Locate the cell with the specified text and output its [X, Y] center coordinate. 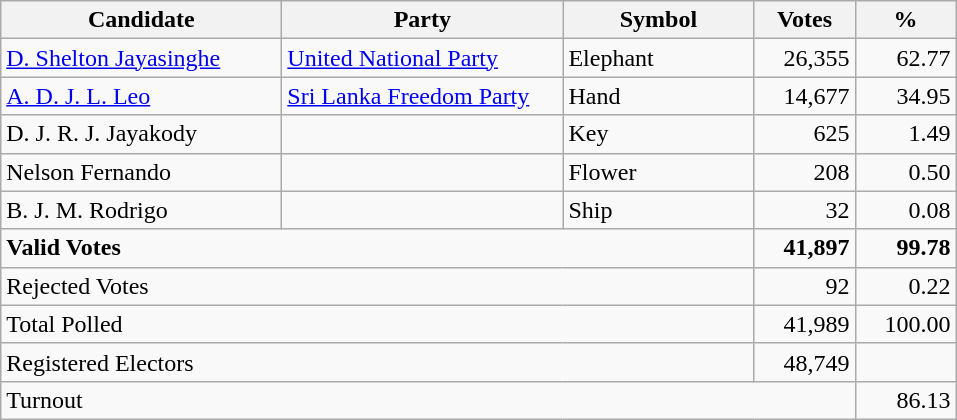
Votes [804, 20]
D. Shelton Jayasinghe [142, 58]
48,749 [804, 362]
32 [804, 210]
% [906, 20]
208 [804, 172]
625 [804, 134]
Candidate [142, 20]
99.78 [906, 248]
Party [422, 20]
100.00 [906, 324]
14,677 [804, 96]
0.50 [906, 172]
Turnout [428, 400]
Valid Votes [378, 248]
Key [658, 134]
41,897 [804, 248]
Sri Lanka Freedom Party [422, 96]
Flower [658, 172]
26,355 [804, 58]
Symbol [658, 20]
86.13 [906, 400]
Total Polled [378, 324]
Nelson Fernando [142, 172]
United National Party [422, 58]
0.08 [906, 210]
D. J. R. J. Jayakody [142, 134]
Registered Electors [378, 362]
B. J. M. Rodrigo [142, 210]
1.49 [906, 134]
62.77 [906, 58]
Elephant [658, 58]
A. D. J. L. Leo [142, 96]
92 [804, 286]
34.95 [906, 96]
0.22 [906, 286]
Hand [658, 96]
Ship [658, 210]
Rejected Votes [378, 286]
41,989 [804, 324]
